Locate the cell with the specified text and output its (X, Y) center coordinate. 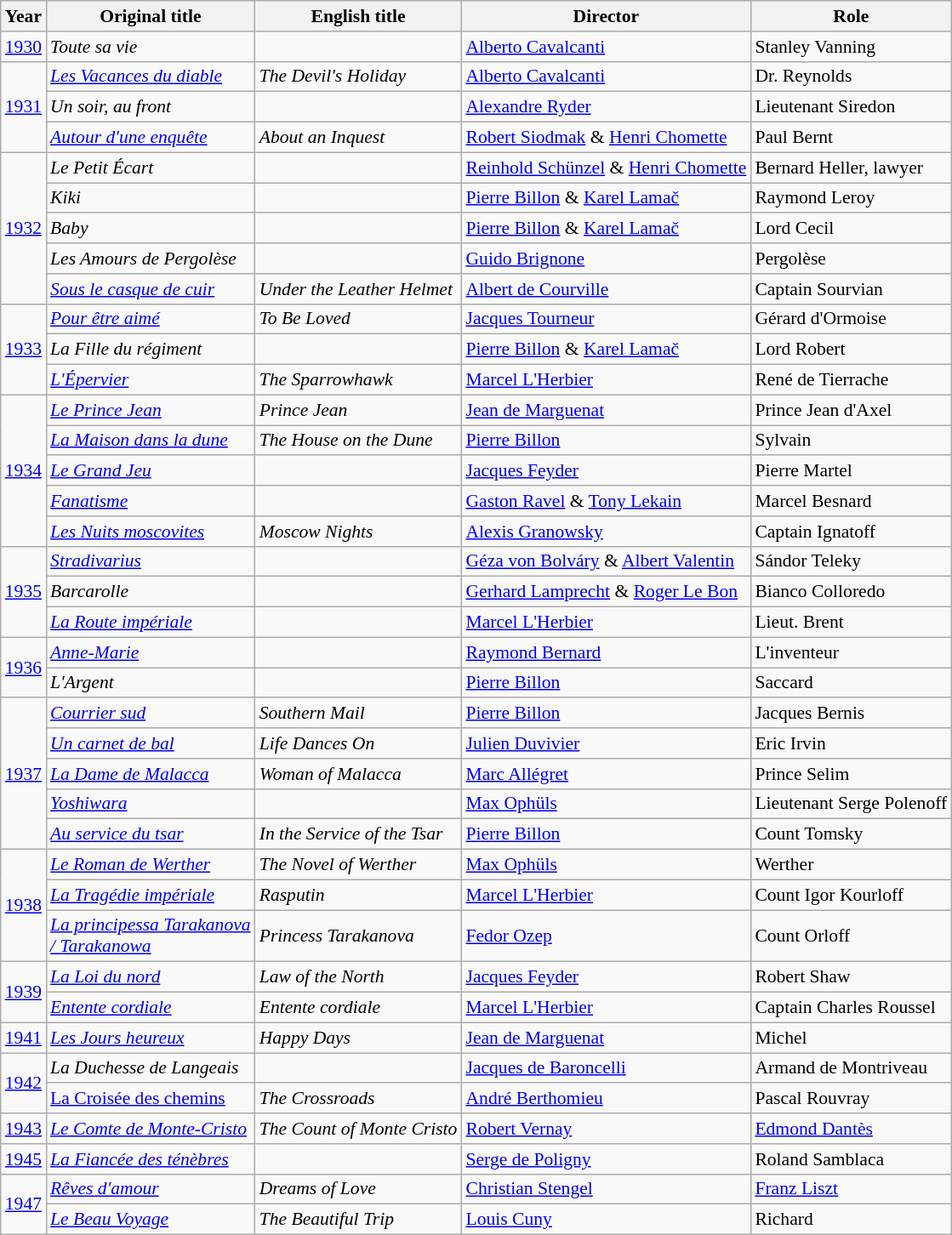
Prince Jean d'Axel (851, 410)
Un soir, au front (151, 107)
Robert Vernay (606, 1129)
Pascal Rouvray (851, 1099)
The Sparrowhawk (359, 380)
Les Jours heureux (151, 1038)
Lieutenant Siredon (851, 107)
Sándor Teleky (851, 561)
Les Amours de Pergolèse (151, 259)
Gaston Ravel & Tony Lekain (606, 501)
In the Service of the Tsar (359, 834)
Captain Ignatoff (851, 532)
Anne-Marie (151, 652)
La Fiancée des ténèbres (151, 1159)
René de Tierrache (851, 380)
Albert de Courville (606, 289)
Prince Selim (851, 774)
Marc Allégret (606, 774)
Captain Charles Roussel (851, 1008)
Un carnet de bal (151, 743)
Raymond Bernard (606, 652)
Lord Robert (851, 350)
The Devil's Holiday (359, 77)
Fedor Ozep (606, 936)
La Duchesse de Langeais (151, 1068)
Werther (851, 865)
Toute sa vie (151, 47)
Le Comte de Monte-Cristo (151, 1129)
Pergolèse (851, 259)
1939 (24, 992)
1934 (24, 470)
Les Nuits moscovites (151, 532)
Marcel Besnard (851, 501)
Guido Brignone (606, 259)
Moscow Nights (359, 532)
Autour d'une enquête (151, 138)
Role (851, 16)
La principessa Tarakanova/ Tarakanowa (151, 936)
Prince Jean (359, 410)
1938 (24, 906)
1937 (24, 774)
1945 (24, 1159)
Bernard Heller, lawyer (851, 168)
Sylvain (851, 441)
Captain Sourvian (851, 289)
Happy Days (359, 1038)
Le Grand Jeu (151, 471)
L'inventeur (851, 652)
Woman of Malacca (359, 774)
Princess Tarakanova (359, 936)
Robert Shaw (851, 977)
Raymond Leroy (851, 198)
Count Orloff (851, 936)
1936 (24, 667)
1942 (24, 1084)
Richard (851, 1220)
English title (359, 16)
La Dame de Malacca (151, 774)
Robert Siodmak & Henri Chomette (606, 138)
Pour être aimé (151, 319)
Au service du tsar (151, 834)
The House on the Dune (359, 441)
L'Argent (151, 683)
La Maison dans la dune (151, 441)
La Route impériale (151, 623)
Original title (151, 16)
Lieutenant Serge Polenoff (851, 804)
Christian Stengel (606, 1189)
Reinhold Schünzel & Henri Chomette (606, 168)
Julien Duvivier (606, 743)
Yoshiwara (151, 804)
Dreams of Love (359, 1189)
André Berthomieu (606, 1099)
Lord Cecil (851, 229)
Alexis Granowsky (606, 532)
The Crossroads (359, 1099)
Le Roman de Werther (151, 865)
Count Igor Kourloff (851, 895)
Jacques Bernis (851, 714)
1933 (24, 349)
Courrier sud (151, 714)
1935 (24, 592)
Rêves d'amour (151, 1189)
Edmond Dantès (851, 1129)
The Beautiful Trip (359, 1220)
Rasputin (359, 895)
Life Dances On (359, 743)
Southern Mail (359, 714)
The Novel of Werther (359, 865)
Fanatisme (151, 501)
Armand de Montriveau (851, 1068)
Jacques de Baroncelli (606, 1068)
Le Beau Voyage (151, 1220)
Barcarolle (151, 592)
Under the Leather Helmet (359, 289)
Le Petit Écart (151, 168)
Saccard (851, 683)
Le Prince Jean (151, 410)
The Count of Monte Cristo (359, 1129)
Pierre Martel (851, 471)
Count Tomsky (851, 834)
1932 (24, 228)
Roland Samblaca (851, 1159)
About an Inquest (359, 138)
Michel (851, 1038)
Stanley Vanning (851, 47)
Alexandre Ryder (606, 107)
Géza von Bolváry & Albert Valentin (606, 561)
1930 (24, 47)
Jacques Tourneur (606, 319)
Paul Bernt (851, 138)
L'Épervier (151, 380)
1943 (24, 1129)
Kiki (151, 198)
Baby (151, 229)
La Loi du nord (151, 977)
La Tragédie impériale (151, 895)
1931 (24, 107)
Bianco Colloredo (851, 592)
La Fille du régiment (151, 350)
Franz Liszt (851, 1189)
1947 (24, 1204)
To Be Loved (359, 319)
Gerhard Lamprecht & Roger Le Bon (606, 592)
Les Vacances du diable (151, 77)
Law of the North (359, 977)
Eric Irvin (851, 743)
La Croisée des chemins (151, 1099)
Sous le casque de cuir (151, 289)
Serge de Poligny (606, 1159)
Louis Cuny (606, 1220)
Dr. Reynolds (851, 77)
Director (606, 16)
Year (24, 16)
Gérard d'Ormoise (851, 319)
1941 (24, 1038)
Stradivarius (151, 561)
Lieut. Brent (851, 623)
